Output the [x, y] coordinate of the center of the cell containing the given text.  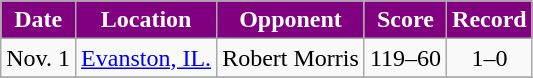
Opponent [291, 20]
Location [146, 20]
Nov. 1 [38, 58]
Evanston, IL. [146, 58]
Record [490, 20]
Score [405, 20]
Robert Morris [291, 58]
1–0 [490, 58]
119–60 [405, 58]
Date [38, 20]
